Identify which cell holds the provided text, then report its [X, Y] central coordinate. 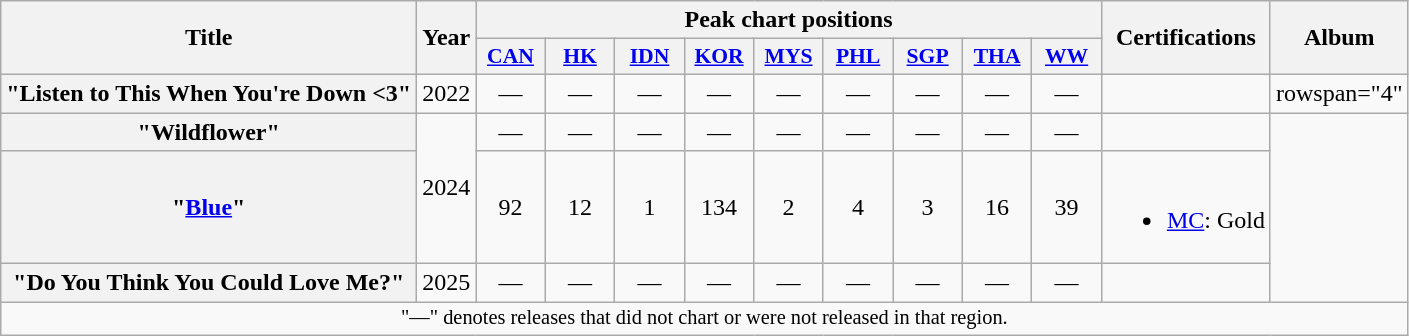
134 [719, 208]
KOR [719, 57]
Year [446, 38]
2025 [446, 283]
16 [997, 208]
"Wildflower" [209, 131]
THA [997, 57]
"Do You Think You Could Love Me?" [209, 283]
Peak chart positions [789, 20]
Album [1339, 38]
2 [789, 208]
MC: Gold [1186, 208]
MYS [789, 57]
Title [209, 38]
"—" denotes releases that did not chart or were not released in that region. [704, 319]
"Listen to This When You're Down <3" [209, 93]
92 [511, 208]
WW [1067, 57]
2022 [446, 93]
HK [580, 57]
IDN [650, 57]
1 [650, 208]
3 [928, 208]
PHL [858, 57]
39 [1067, 208]
Certifications [1186, 38]
"Blue" [209, 208]
rowspan="4" [1339, 93]
4 [858, 208]
2024 [446, 188]
SGP [928, 57]
12 [580, 208]
CAN [511, 57]
